For the text-containing cell, return its midpoint in (x, y) coordinate format. 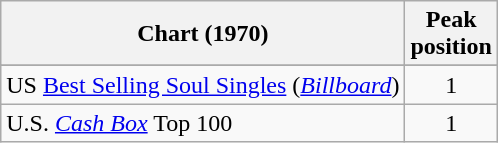
Peakposition (451, 34)
Chart (1970) (203, 34)
US Best Selling Soul Singles (Billboard) (203, 85)
U.S. Cash Box Top 100 (203, 123)
